Output the (x, y) coordinate of the center of the cell containing the given text.  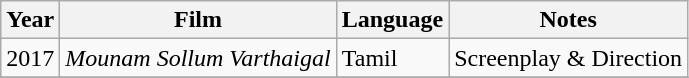
Film (198, 20)
Notes (568, 20)
Year (30, 20)
Language (392, 20)
Tamil (392, 58)
Mounam Sollum Varthaigal (198, 58)
Screenplay & Direction (568, 58)
2017 (30, 58)
